Pinpoint the cell where the given text exists, returning its (X, Y) midpoint coordinate. 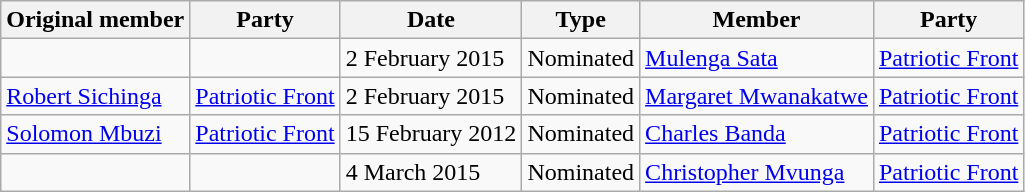
Christopher Mvunga (757, 172)
Charles Banda (757, 134)
4 March 2015 (431, 172)
Robert Sichinga (96, 96)
Type (581, 20)
15 February 2012 (431, 134)
Member (757, 20)
Original member (96, 20)
Solomon Mbuzi (96, 134)
Mulenga Sata (757, 58)
Margaret Mwanakatwe (757, 96)
Date (431, 20)
